Pinpoint the cell where the given text exists, returning its (X, Y) midpoint coordinate. 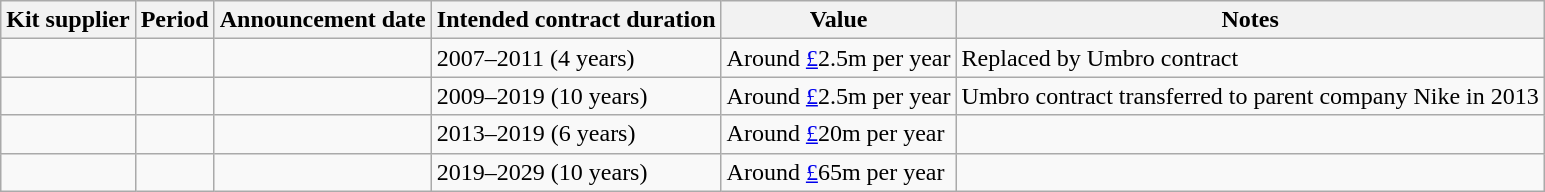
Around £65m per year (838, 172)
Replaced by Umbro contract (1250, 58)
Value (838, 20)
2013–2019 (6 years) (576, 134)
Notes (1250, 20)
Period (174, 20)
2019–2029 (10 years) (576, 172)
Announcement date (322, 20)
Umbro contract transferred to parent company Nike in 2013 (1250, 96)
Kit supplier (68, 20)
Around £20m per year (838, 134)
2007–2011 (4 years) (576, 58)
2009–2019 (10 years) (576, 96)
Intended contract duration (576, 20)
